Pinpoint the cell where the given text exists, returning its (x, y) midpoint coordinate. 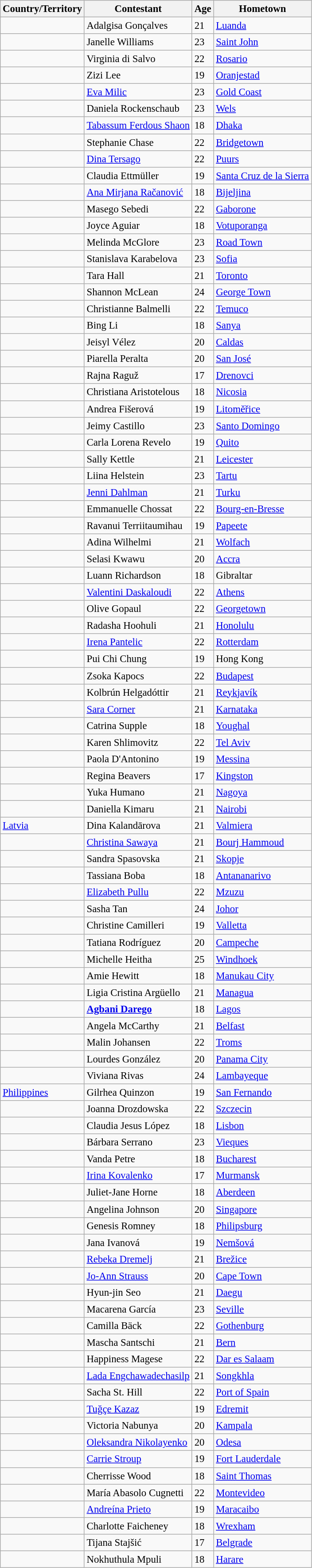
Andreína Prieto (138, 1509)
Singapore (262, 1209)
Panama City (262, 1059)
Paola D'Antonino (138, 759)
Contestant (138, 9)
Jenni Dahlman (138, 492)
Manukau City (262, 976)
Jeimy Castillo (138, 426)
Nicosia (262, 392)
Wels (262, 109)
Tassiana Boba (138, 876)
Angela McCarthy (138, 1026)
25 (203, 959)
Bijeljina (262, 192)
Jeisyl Vélez (138, 342)
Sacha St. Hill (138, 1392)
Edremit (262, 1409)
Rajna Raguž (138, 376)
Santa Cruz de la Sierra (262, 176)
Jo-Ann Strauss (138, 1276)
Belfast (262, 1026)
Carla Lorena Revelo (138, 442)
Philipsburg (262, 1226)
Agbani Darego (138, 1009)
Windhoek (262, 959)
Kolbrún Helgadóttir (138, 692)
Piarella Peralta (138, 359)
Daegu (262, 1293)
Youghal (262, 725)
Oleksandra Nikolayenko (138, 1443)
Nagoya (262, 792)
Irena Pantelic (138, 643)
Bárbara Serrano (138, 1142)
Wolfach (262, 542)
Nokhuthula Mpuli (138, 1559)
Budapest (262, 676)
Tatiana Rodríguez (138, 942)
Sally Kettle (138, 459)
Macarena García (138, 1309)
Zizi Lee (138, 75)
Masego Sebedi (138, 209)
Tijana Stajšić (138, 1543)
Port of Spain (262, 1392)
Sofia (262, 259)
Honolulu (262, 626)
Sanya (262, 325)
Christianne Balmelli (138, 309)
Rotterdam (262, 643)
Olive Gopaul (138, 609)
Luanda (262, 26)
Leicester (262, 459)
Kampala (262, 1426)
Saint John (262, 42)
Brežice (262, 1259)
Age (203, 9)
Valentini Daskaloudi (138, 592)
Johor (262, 909)
Joanna Drozdowska (138, 1109)
Yuka Humano (138, 792)
Genesis Romney (138, 1226)
Accra (262, 559)
Lagos (262, 1009)
Cherrisse Wood (138, 1476)
Belgrade (262, 1543)
María Abasolo Cugnetti (138, 1493)
San José (262, 359)
Gilrhea Quinzon (138, 1093)
Hyun-jin Seo (138, 1293)
Vanda Petre (138, 1159)
Gold Coast (262, 92)
Dina Kalandārova (138, 826)
Cape Town (262, 1276)
Christine Camilleri (138, 926)
Carrie Stroup (138, 1459)
Camilla Bäck (138, 1326)
Songkhla (262, 1376)
Daniela Rockenschaub (138, 109)
Irina Kovalenko (138, 1176)
Mascha Santschi (138, 1342)
Seville (262, 1309)
Tartu (262, 476)
Valmiera (262, 826)
Liina Helstein (138, 476)
Skopje (262, 859)
Litoměřice (262, 409)
Radasha Hoohuli (138, 626)
Bern (262, 1342)
Malin Johansen (138, 1043)
Claudia Jesus López (138, 1126)
Turku (262, 492)
Wrexham (262, 1526)
Juliet-Jane Horne (138, 1192)
Christiana Aristotelous (138, 392)
Janelle Williams (138, 42)
Andrea Fišerová (138, 409)
Szczecin (262, 1109)
Dhaka (262, 125)
Ligia Cristina Argüello (138, 992)
Pui Chi Chung (138, 659)
Vieques (262, 1142)
Kingston (262, 776)
Adina Wilhelmi (138, 542)
Amie Hewitt (138, 976)
Bourg-en-Bresse (262, 509)
Dar es Salaam (262, 1359)
Gothenburg (262, 1326)
Gibraltar (262, 576)
Maracaibo (262, 1509)
Zsoka Kapocs (138, 676)
Catrina Supple (138, 725)
Rebeka Dremelj (138, 1259)
Karen Shlimovitz (138, 742)
Melinda McGlore (138, 242)
Country/Territory (43, 9)
Adalgisa Gonçalves (138, 26)
Tabassum Ferdous Shaon (138, 125)
Dina Tersago (138, 159)
Montevideo (262, 1493)
Hong Kong (262, 659)
Karnataka (262, 709)
Stanislava Karabelova (138, 259)
Tara Hall (138, 275)
Emmanuelle Chossat (138, 509)
Michelle Heitha (138, 959)
Odesa (262, 1443)
Caldas (262, 342)
Messina (262, 759)
Temuco (262, 309)
Ana Mirjana Račanović (138, 192)
Shannon McLean (138, 292)
Lourdes González (138, 1059)
Gaborone (262, 209)
Harare (262, 1559)
Latvia (43, 826)
Bridgetown (262, 142)
Quito (262, 442)
Aberdeen (262, 1192)
Troms (262, 1043)
Saint Thomas (262, 1476)
Murmansk (262, 1176)
Managua (262, 992)
Luann Richardson (138, 576)
Bucharest (262, 1159)
Santo Domingo (262, 426)
Drenovci (262, 376)
Lada Engchawadechasilp (138, 1376)
Road Town (262, 242)
Lisbon (262, 1126)
Papeete (262, 525)
George Town (262, 292)
Antananarivo (262, 876)
Ravanui Terriitaumihau (138, 525)
Sandra Spasovska (138, 859)
Angelina Johnson (138, 1209)
Reykjavík (262, 692)
Hometown (262, 9)
Jana Ivanová (138, 1243)
Bing Li (138, 325)
Valletta (262, 926)
Sasha Tan (138, 909)
Georgetown (262, 609)
Mzuzu (262, 892)
Claudia Ettmüller (138, 176)
Lambayeque (262, 1076)
San Fernando (262, 1093)
Votuporanga (262, 226)
Campeche (262, 942)
Rosario (262, 59)
Bourj Hammoud (262, 843)
Tel Aviv (262, 742)
Tuğçe Kazaz (138, 1409)
Stephanie Chase (138, 142)
Toronto (262, 275)
Nairobi (262, 809)
Viviana Rivas (138, 1076)
Philippines (43, 1093)
Nemšová (262, 1243)
Daniella Kimaru (138, 809)
Selasi Kwawu (138, 559)
Happiness Magese (138, 1359)
Puurs (262, 159)
Joyce Aguiar (138, 226)
Fort Lauderdale (262, 1459)
Elizabeth Pullu (138, 892)
Athens (262, 592)
Christina Sawaya (138, 843)
Regina Beavers (138, 776)
Eva Milic (138, 92)
Charlotte Faicheney (138, 1526)
Victoria Nabunya (138, 1426)
Oranjestad (262, 75)
Virginia di Salvo (138, 59)
Sara Corner (138, 709)
